Identify which cell holds the provided text, then report its (X, Y) central coordinate. 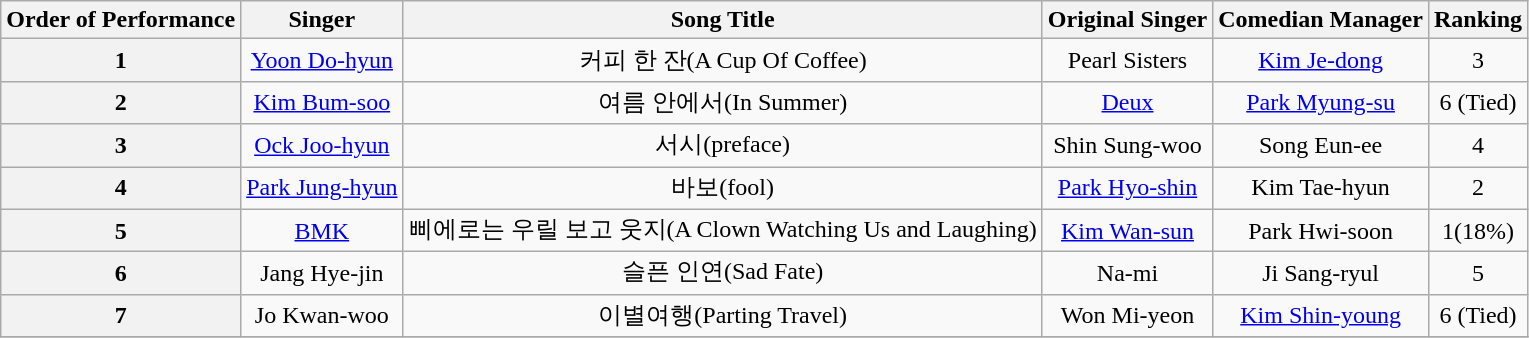
Yoon Do-hyun (322, 60)
BMK (322, 230)
Kim Je-dong (1321, 60)
커피 한 잔(A Cup Of Coffee) (722, 60)
Park Myung-su (1321, 102)
Pearl Sisters (1127, 60)
Original Singer (1127, 20)
서시(preface) (722, 146)
6 (121, 274)
Kim Wan-sun (1127, 230)
바보(fool) (722, 188)
이별여행(Parting Travel) (722, 316)
1(18%) (1478, 230)
Jo Kwan-woo (322, 316)
Song Eun-ee (1321, 146)
Ranking (1478, 20)
Shin Sung-woo (1127, 146)
Ock Joo-hyun (322, 146)
Na-mi (1127, 274)
Singer (322, 20)
삐에로는 우릴 보고 웃지(A Clown Watching Us and Laughing) (722, 230)
Kim Bum-soo (322, 102)
Deux (1127, 102)
Order of Performance (121, 20)
Kim Shin-young (1321, 316)
Jang Hye-jin (322, 274)
슬픈 인연(Sad Fate) (722, 274)
1 (121, 60)
Park Jung-hyun (322, 188)
Comedian Manager (1321, 20)
Park Hwi-soon (1321, 230)
Park Hyo-shin (1127, 188)
Song Title (722, 20)
여름 안에서(In Summer) (722, 102)
7 (121, 316)
Won Mi-yeon (1127, 316)
Kim Tae-hyun (1321, 188)
Ji Sang-ryul (1321, 274)
